From the cell containing the given text, extract its center point as (x, y) coordinate. 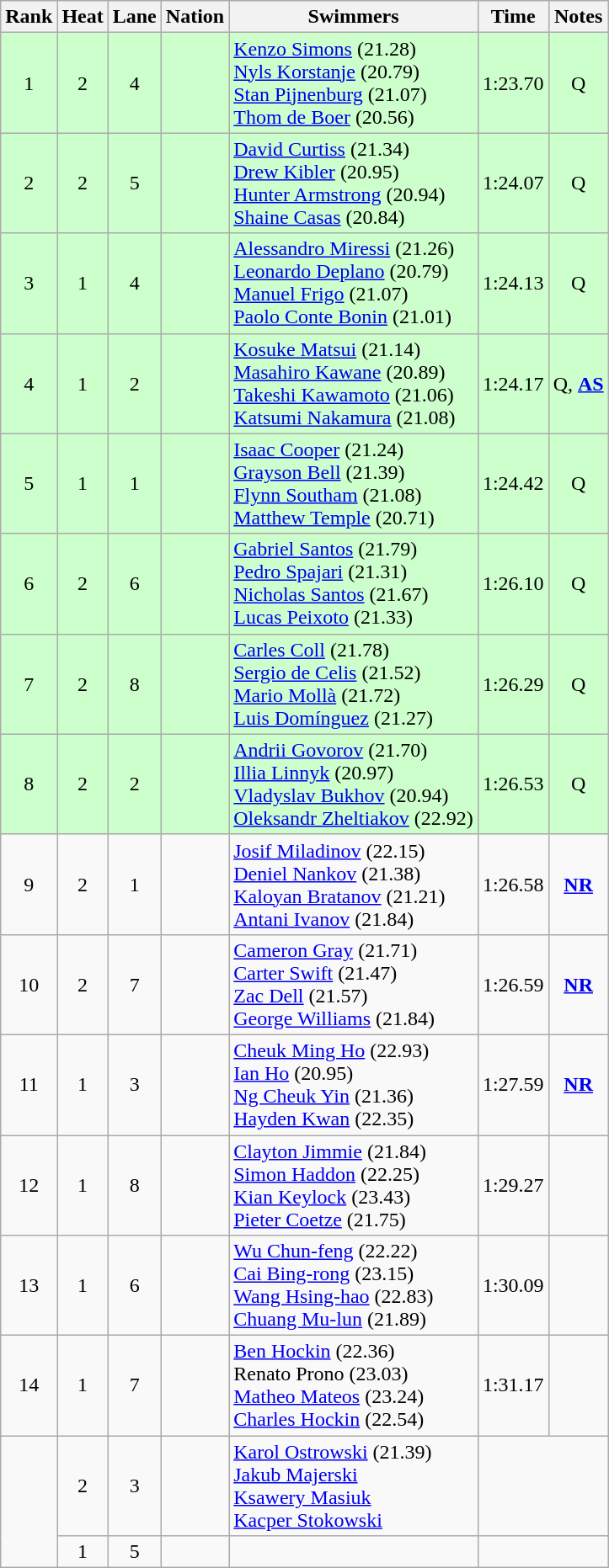
Time (513, 17)
Clayton Jimmie (21.84)Simon Haddon (22.25)Kian Keylock (23.43)Pieter Coetze (21.75) (354, 1185)
Carles Coll (21.78)Sergio de Celis (21.52)Mario Mollà (21.72)Luis Domínguez (21.27) (354, 683)
12 (29, 1185)
1:24.07 (513, 183)
14 (29, 1385)
Kenzo Simons (21.28)Nyls Korstanje (20.79)Stan Pijnenburg (21.07)Thom de Boer (20.56) (354, 82)
Heat (83, 17)
Kosuke Matsui (21.14)Masahiro Kawane (20.89)Takeshi Kawamoto (21.06)Katsumi Nakamura (21.08) (354, 384)
Gabriel Santos (21.79)Pedro Spajari (21.31)Nicholas Santos (21.67)Lucas Peixoto (21.33) (354, 584)
1:29.27 (513, 1185)
Swimmers (354, 17)
Lane (135, 17)
Isaac Cooper (21.24)Grayson Bell (21.39)Flynn Southam (21.08)Matthew Temple (20.71) (354, 483)
Nation (195, 17)
1:26.58 (513, 884)
Wu Chun-feng (22.22)Cai Bing-rong (23.15)Wang Hsing-hao (22.83)Chuang Mu-lun (21.89) (354, 1286)
1:23.70 (513, 82)
Q, AS (578, 384)
David Curtiss (21.34)Drew Kibler (20.95)Hunter Armstrong (20.94)Shaine Casas (20.84) (354, 183)
Rank (29, 17)
1:26.59 (513, 985)
9 (29, 884)
Alessandro Miressi (21.26)Leonardo Deplano (20.79)Manuel Frigo (21.07)Paolo Conte Bonin (21.01) (354, 283)
1:31.17 (513, 1385)
1:27.59 (513, 1084)
Cameron Gray (21.71)Carter Swift (21.47)Zac Dell (21.57)George Williams (21.84) (354, 985)
1:26.53 (513, 784)
1:24.42 (513, 483)
1:26.10 (513, 584)
10 (29, 985)
Cheuk Ming Ho (22.93)Ian Ho (20.95)Ng Cheuk Yin (21.36)Hayden Kwan (22.35) (354, 1084)
Notes (578, 17)
1:30.09 (513, 1286)
11 (29, 1084)
1:26.29 (513, 683)
Andrii Govorov (21.70)Illia Linnyk (20.97)Vladyslav Bukhov (20.94)Oleksandr Zheltiakov (22.92) (354, 784)
1:24.13 (513, 283)
Ben Hockin (22.36)Renato Prono (23.03)Matheo Mateos (23.24)Charles Hockin (22.54) (354, 1385)
Karol Ostrowski (21.39)Jakub MajerskiKsawery MasiukKacper Stokowski (354, 1486)
Josif Miladinov (22.15)Deniel Nankov (21.38)Kaloyan Bratanov (21.21)Antani Ivanov (21.84) (354, 884)
13 (29, 1286)
1:24.17 (513, 384)
